Return the (X, Y) coordinate for the center point of the cell that contains the specified text.  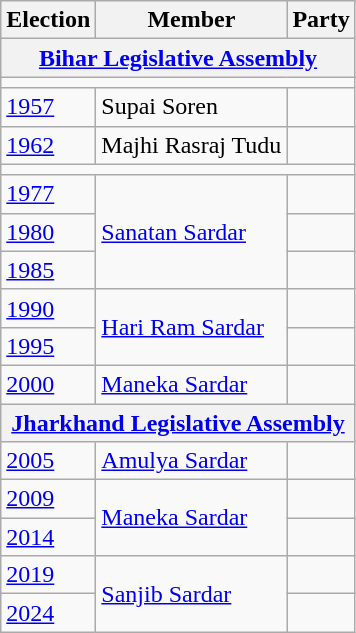
1962 (48, 145)
Jharkhand Legislative Assembly (178, 423)
Hari Ram Sardar (192, 327)
Sanjib Sardar (192, 594)
Amulya Sardar (192, 461)
1980 (48, 232)
2009 (48, 499)
Member (192, 20)
1985 (48, 270)
Bihar Legislative Assembly (178, 58)
1957 (48, 107)
1995 (48, 346)
2019 (48, 575)
1977 (48, 194)
Election (48, 20)
2005 (48, 461)
1990 (48, 308)
Majhi Rasraj Tudu (192, 145)
Sanatan Sardar (192, 232)
Party (321, 20)
2024 (48, 613)
2000 (48, 384)
Supai Soren (192, 107)
2014 (48, 537)
